Return [x, y] of the center of cell containing provided text 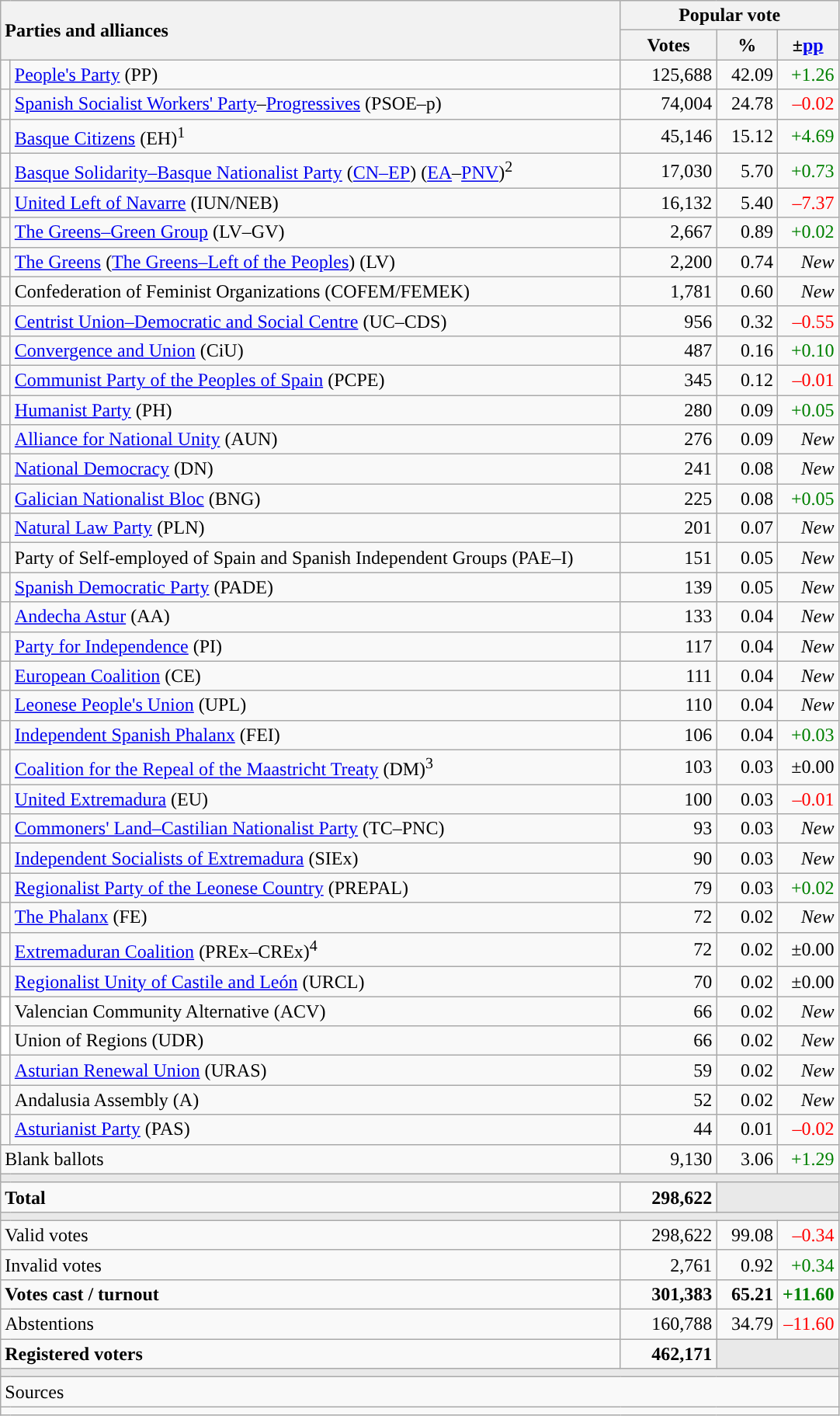
Extremaduran Coalition (PREx–CREx)4 [315, 949]
Independent Socialists of Extremadura (SIEx) [315, 858]
Regionalist Party of the Leonese Country (PREPAL) [315, 888]
3.06 [747, 1159]
Alliance for National Unity (AUN) [315, 440]
16,132 [668, 203]
0.01 [747, 1129]
487 [668, 350]
+0.73 [807, 171]
0.74 [747, 262]
241 [668, 469]
0.60 [747, 291]
110 [668, 705]
160,788 [668, 1324]
99.08 [747, 1235]
5.70 [747, 171]
Invalid votes [311, 1265]
Valid votes [311, 1235]
United Left of Navarre (IUN/NEB) [315, 203]
0.92 [747, 1265]
17,030 [668, 171]
+4.69 [807, 137]
9,130 [668, 1159]
Sources [419, 1392]
70 [668, 982]
European Coalition (CE) [315, 676]
276 [668, 440]
125,688 [668, 75]
0.16 [747, 350]
Total [311, 1197]
Commoners' Land–Castilian Nationalist Party (TC–PNC) [315, 829]
United Extremadura (EU) [315, 799]
+0.03 [807, 735]
Andalusia Assembly (A) [315, 1100]
Votes cast / turnout [311, 1294]
117 [668, 646]
Party of Self-employed of Spain and Spanish Independent Groups (PAE–I) [315, 558]
42.09 [747, 75]
1,781 [668, 291]
52 [668, 1100]
Regionalist Unity of Castile and León (URCL) [315, 982]
956 [668, 321]
Natural Law Party (PLN) [315, 528]
24.78 [747, 104]
Abstentions [311, 1324]
Convergence and Union (CiU) [315, 350]
225 [668, 499]
106 [668, 735]
Humanist Party (PH) [315, 410]
5.40 [747, 203]
2,200 [668, 262]
74,004 [668, 104]
–7.37 [807, 203]
139 [668, 587]
93 [668, 829]
Registered voters [311, 1354]
+11.60 [807, 1294]
The Greens (The Greens–Left of the Peoples) (LV) [315, 262]
15.12 [747, 137]
0.32 [747, 321]
People's Party (PP) [315, 75]
Leonese People's Union (UPL) [315, 705]
Asturian Renewal Union (URAS) [315, 1070]
+1.26 [807, 75]
Andecha Astur (AA) [315, 617]
45,146 [668, 137]
301,383 [668, 1294]
0.12 [747, 380]
Communist Party of the Peoples of Spain (PCPE) [315, 380]
–0.34 [807, 1235]
National Democracy (DN) [315, 469]
Union of Regions (UDR) [315, 1041]
–0.55 [807, 321]
280 [668, 410]
100 [668, 799]
Valencian Community Alternative (ACV) [315, 1011]
Party for Independence (PI) [315, 646]
Centrist Union–Democratic and Social Centre (UC–CDS) [315, 321]
% [747, 45]
Spanish Socialist Workers' Party–Progressives (PSOE–p) [315, 104]
Parties and alliances [311, 30]
34.79 [747, 1324]
Coalition for the Repeal of the Maastricht Treaty (DM)3 [315, 767]
+0.34 [807, 1265]
44 [668, 1129]
79 [668, 888]
±pp [807, 45]
–11.60 [807, 1324]
2,667 [668, 232]
0.07 [747, 528]
Galician Nationalist Bloc (BNG) [315, 499]
+1.29 [807, 1159]
111 [668, 676]
Popular vote [730, 16]
59 [668, 1070]
103 [668, 767]
Basque Solidarity–Basque Nationalist Party (CN–EP) (EA–PNV)2 [315, 171]
The Phalanx (FE) [315, 917]
462,171 [668, 1354]
The Greens–Green Group (LV–GV) [315, 232]
Confederation of Feminist Organizations (COFEM/FEMEK) [315, 291]
Independent Spanish Phalanx (FEI) [315, 735]
Asturianist Party (PAS) [315, 1129]
2,761 [668, 1265]
0.89 [747, 232]
+0.10 [807, 350]
201 [668, 528]
151 [668, 558]
Basque Citizens (EH)1 [315, 137]
65.21 [747, 1294]
133 [668, 617]
345 [668, 380]
Votes [668, 45]
90 [668, 858]
Spanish Democratic Party (PADE) [315, 587]
Blank ballots [311, 1159]
